Determine the (x, y) coordinate at the center of the cell enclosing the given text.  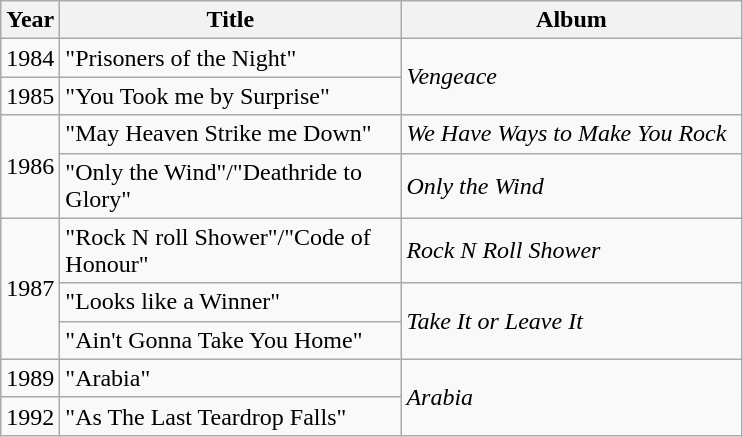
Take It or Leave It (572, 321)
1985 (30, 96)
1987 (30, 288)
We Have Ways to Make You Rock (572, 134)
"Looks like a Winner" (230, 302)
"Rock N roll Shower"/"Code of Honour" (230, 250)
"As The Last Teardrop Falls" (230, 416)
"Arabia" (230, 378)
1989 (30, 378)
Rock N Roll Shower (572, 250)
"Ain't Gonna Take You Home" (230, 340)
Vengeace (572, 77)
Arabia (572, 397)
Album (572, 20)
1986 (30, 166)
1984 (30, 58)
"You Took me by Surprise" (230, 96)
"Prisoners of the Night" (230, 58)
Only the Wind (572, 186)
Year (30, 20)
"May Heaven Strike me Down" (230, 134)
Title (230, 20)
"Only the Wind"/"Deathride to Glory" (230, 186)
1992 (30, 416)
